Extract the (X, Y) coordinate from the center of the cell holding the provided text.  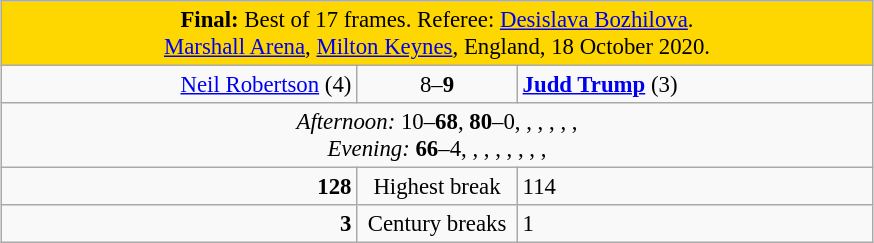
Judd Trump (3) (695, 85)
Final: Best of 17 frames. Referee: Desislava Bozhilova.Marshall Arena, Milton Keynes, England, 18 October 2020. (437, 34)
Highest break (438, 187)
Afternoon: 10–68, 80–0, , , , , , Evening: 66–4, , , , , , , , (437, 136)
8–9 (438, 85)
Neil Robertson (4) (179, 85)
114 (695, 187)
1 (695, 224)
128 (179, 187)
3 (179, 224)
Century breaks (438, 224)
